Determine the (X, Y) coordinate at the center of the cell enclosing the given text.  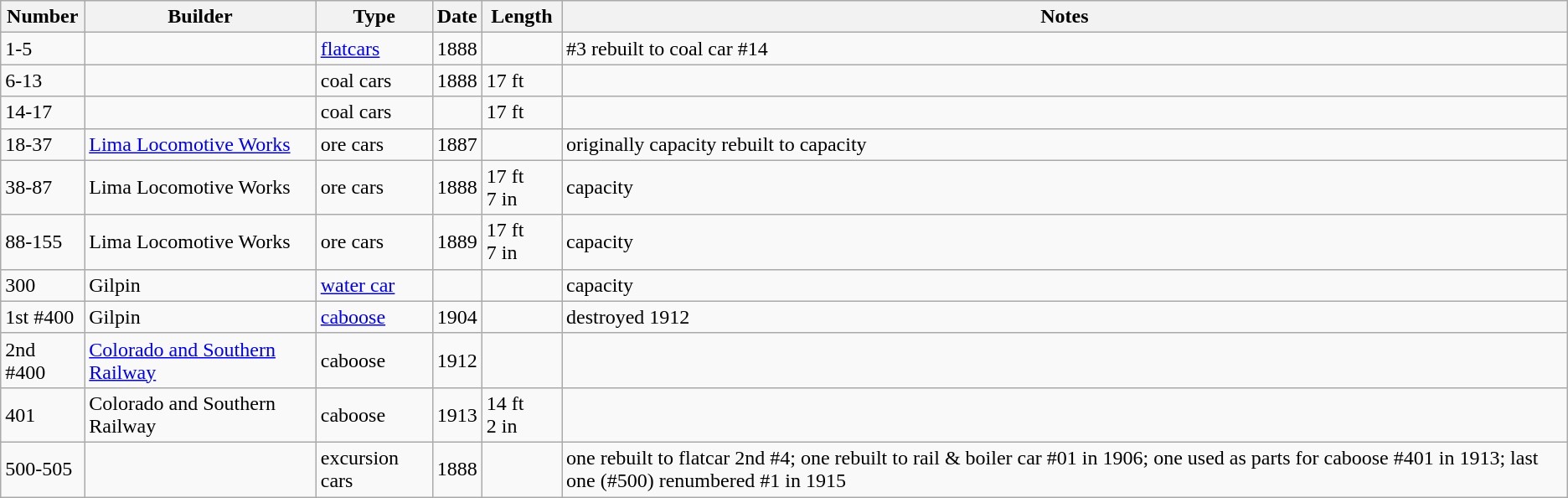
Builder (200, 17)
1913 (457, 414)
1904 (457, 317)
1912 (457, 361)
38-87 (43, 188)
500-505 (43, 469)
Number (43, 17)
Notes (1065, 17)
1889 (457, 241)
originally capacity rebuilt to capacity (1065, 144)
18-37 (43, 144)
2nd #400 (43, 361)
14-17 (43, 112)
6-13 (43, 80)
401 (43, 414)
300 (43, 285)
1887 (457, 144)
Type (374, 17)
excursion cars (374, 469)
1st #400 (43, 317)
88-155 (43, 241)
water car (374, 285)
14 ft 2 in (521, 414)
#3 rebuilt to coal car #14 (1065, 49)
Date (457, 17)
flatcars (374, 49)
1-5 (43, 49)
destroyed 1912 (1065, 317)
Length (521, 17)
